Return (X, Y) of the center of cell containing provided text 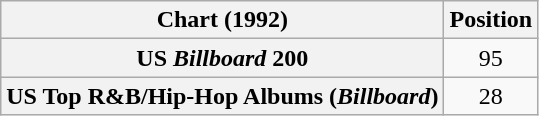
US Top R&B/Hip-Hop Albums (Billboard) (222, 96)
28 (491, 96)
95 (491, 58)
Position (491, 20)
Chart (1992) (222, 20)
US Billboard 200 (222, 58)
